Identify which cell holds the provided text, then report its [X, Y] central coordinate. 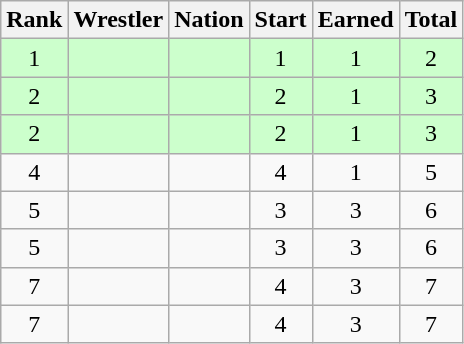
Nation [209, 20]
Rank [34, 20]
Start [280, 20]
Earned [356, 20]
Total [431, 20]
Wrestler [118, 20]
